Extract the (X, Y) coordinate from the center of the cell holding the provided text.  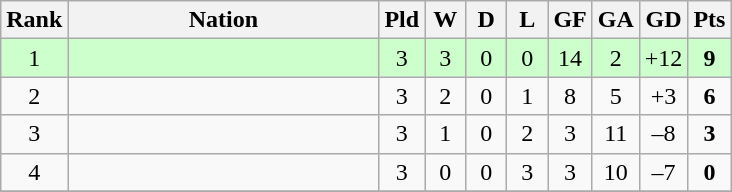
GF (570, 20)
10 (616, 172)
D (486, 20)
14 (570, 58)
Pld (402, 20)
GD (664, 20)
11 (616, 134)
6 (710, 96)
L (528, 20)
W (446, 20)
9 (710, 58)
5 (616, 96)
–8 (664, 134)
Pts (710, 20)
4 (34, 172)
Rank (34, 20)
+12 (664, 58)
–7 (664, 172)
+3 (664, 96)
GA (616, 20)
8 (570, 96)
Nation (224, 20)
